For the text-containing cell, return its midpoint in [X, Y] coordinate format. 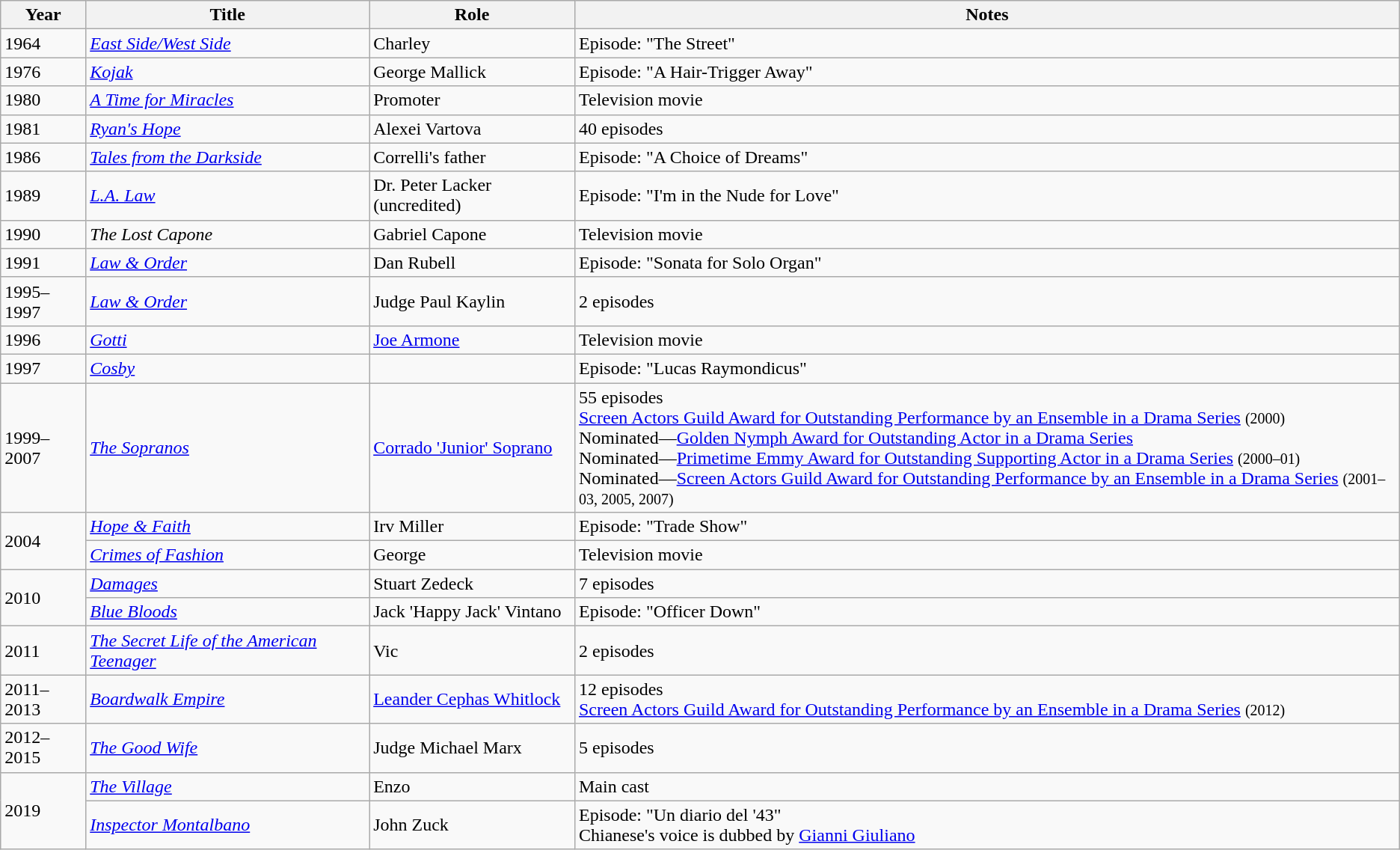
The Sopranos [227, 447]
1995–1997 [43, 301]
Crimes of Fashion [227, 555]
The Good Wife [227, 748]
George Mallick [473, 72]
2011–2013 [43, 699]
Vic [473, 651]
Boardwalk Empire [227, 699]
Enzo [473, 786]
Alexei Vartova [473, 129]
Notes [987, 15]
Episode: "Trade Show" [987, 527]
1986 [43, 157]
12 episodesScreen Actors Guild Award for Outstanding Performance by an Ensemble in a Drama Series (2012) [987, 699]
The Village [227, 786]
1976 [43, 72]
The Secret Life of the American Teenager [227, 651]
Dr. Peter Lacker (uncredited) [473, 196]
Jack 'Happy Jack' Vintano [473, 612]
Kojak [227, 72]
1964 [43, 43]
1999–2007 [43, 447]
Gabriel Capone [473, 234]
John Zuck [473, 825]
Episode: "A Choice of Dreams" [987, 157]
Title [227, 15]
Damages [227, 584]
1997 [43, 368]
Corrado 'Junior' Soprano [473, 447]
Judge Michael Marx [473, 748]
Irv Miller [473, 527]
Episode: "Officer Down" [987, 612]
Episode: "The Street" [987, 43]
Role [473, 15]
George [473, 555]
Year [43, 15]
East Side/West Side [227, 43]
Episode: "Sonata for Solo Organ" [987, 263]
Episode: "Lucas Raymondicus" [987, 368]
Cosby [227, 368]
Inspector Montalbano [227, 825]
1996 [43, 340]
2010 [43, 598]
Blue Bloods [227, 612]
Episode: "A Hair-Trigger Away" [987, 72]
Leander Cephas Whitlock [473, 699]
1991 [43, 263]
Charley [473, 43]
Episode: "I'm in the Nude for Love" [987, 196]
Ryan's Hope [227, 129]
Tales from the Darkside [227, 157]
Correlli's father [473, 157]
1980 [43, 100]
5 episodes [987, 748]
Judge Paul Kaylin [473, 301]
Hope & Faith [227, 527]
The Lost Capone [227, 234]
A Time for Miracles [227, 100]
2019 [43, 811]
2011 [43, 651]
Joe Armone [473, 340]
Episode: "Un diario del '43"Chianese's voice is dubbed by Gianni Giuliano [987, 825]
2012–2015 [43, 748]
1981 [43, 129]
1989 [43, 196]
Dan Rubell [473, 263]
Stuart Zedeck [473, 584]
Main cast [987, 786]
1990 [43, 234]
Gotti [227, 340]
7 episodes [987, 584]
2004 [43, 541]
40 episodes [987, 129]
Promoter [473, 100]
L.A. Law [227, 196]
